Return [X, Y] of the center of cell containing provided text 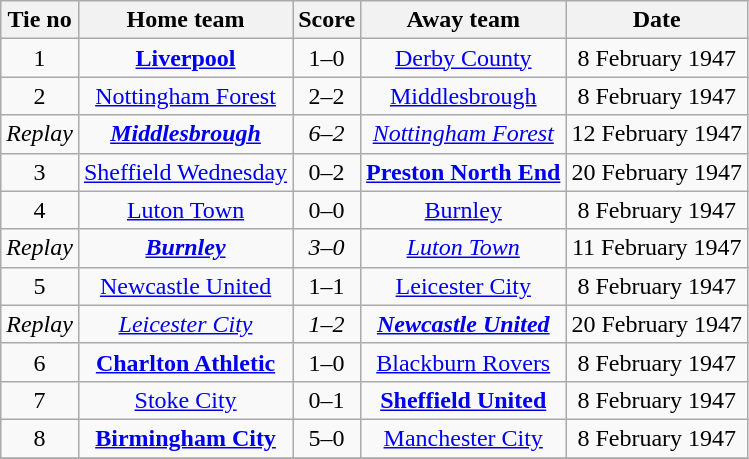
Sheffield Wednesday [185, 172]
0–0 [327, 210]
Sheffield United [464, 400]
Score [327, 20]
Tie no [40, 20]
0–2 [327, 172]
Preston North End [464, 172]
6 [40, 362]
5–0 [327, 438]
3 [40, 172]
1–2 [327, 324]
6–2 [327, 134]
Away team [464, 20]
11 February 1947 [657, 248]
2 [40, 96]
2–2 [327, 96]
Charlton Athletic [185, 362]
1 [40, 58]
1–1 [327, 286]
Blackburn Rovers [464, 362]
Manchester City [464, 438]
Date [657, 20]
Stoke City [185, 400]
3–0 [327, 248]
5 [40, 286]
Liverpool [185, 58]
Home team [185, 20]
8 [40, 438]
7 [40, 400]
0–1 [327, 400]
12 February 1947 [657, 134]
4 [40, 210]
Birmingham City [185, 438]
Derby County [464, 58]
